Provide the (X, Y) coordinate of the cell's center where the given text is located.  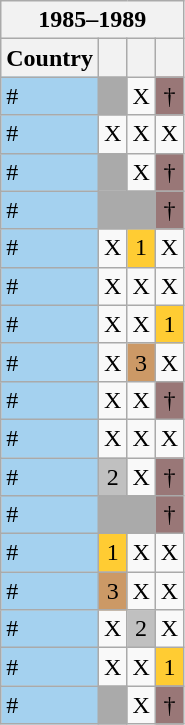
Country (50, 58)
1985–1989 (92, 20)
